Extract the [x, y] coordinate from the center of the cell holding the provided text.  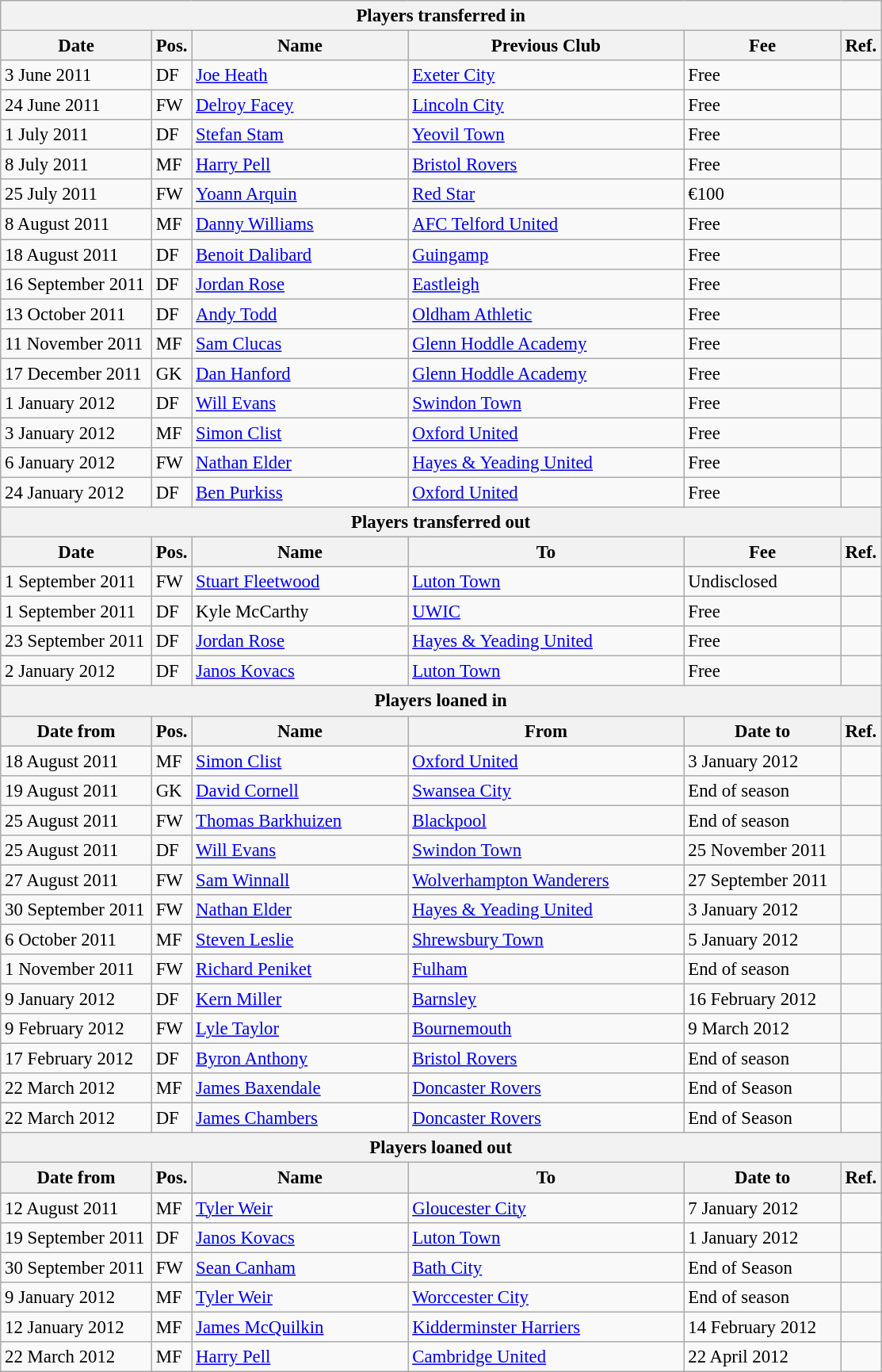
Kyle McCarthy [300, 612]
James Chambers [300, 1118]
Blackpool [546, 820]
13 October 2011 [76, 314]
8 July 2011 [76, 165]
17 December 2011 [76, 373]
2 January 2012 [76, 671]
Eastleigh [546, 284]
Gloucester City [546, 1208]
Lincoln City [546, 105]
Bournemouth [546, 1029]
Richard Peniket [300, 969]
8 August 2011 [76, 224]
UWIC [546, 612]
1 November 2011 [76, 969]
Thomas Barkhuizen [300, 820]
Kidderminster Harriers [546, 1327]
Lyle Taylor [300, 1029]
25 July 2011 [76, 194]
Danny Williams [300, 224]
6 January 2012 [76, 463]
1 July 2011 [76, 135]
James Baxendale [300, 1088]
€100 [762, 194]
Undisclosed [762, 582]
17 February 2012 [76, 1059]
AFC Telford United [546, 224]
Byron Anthony [300, 1059]
27 September 2011 [762, 880]
Swansea City [546, 790]
11 November 2011 [76, 343]
19 August 2011 [76, 790]
24 January 2012 [76, 492]
Cambridge United [546, 1357]
David Cornell [300, 790]
Stuart Fleetwood [300, 582]
16 September 2011 [76, 284]
Bath City [546, 1267]
14 February 2012 [762, 1327]
7 January 2012 [762, 1208]
Players transferred out [441, 522]
Oldham Athletic [546, 314]
27 August 2011 [76, 880]
Previous Club [546, 46]
9 February 2012 [76, 1029]
12 January 2012 [76, 1327]
Guingamp [546, 254]
Worccester City [546, 1297]
Sam Winnall [300, 880]
Delroy Facey [300, 105]
24 June 2011 [76, 105]
Barnsley [546, 999]
19 September 2011 [76, 1237]
9 March 2012 [762, 1029]
Ben Purkiss [300, 492]
6 October 2011 [76, 939]
From [546, 731]
Players loaned out [441, 1148]
Andy Todd [300, 314]
Steven Leslie [300, 939]
Yoann Arquin [300, 194]
23 September 2011 [76, 641]
Red Star [546, 194]
16 February 2012 [762, 999]
3 June 2011 [76, 75]
Players loaned in [441, 701]
Wolverhampton Wanderers [546, 880]
Shrewsbury Town [546, 939]
Sean Canham [300, 1267]
22 April 2012 [762, 1357]
Kern Miller [300, 999]
Yeovil Town [546, 135]
Benoit Dalibard [300, 254]
12 August 2011 [76, 1208]
Fulham [546, 969]
Sam Clucas [300, 343]
25 November 2011 [762, 850]
James McQuilkin [300, 1327]
Players transferred in [441, 16]
5 January 2012 [762, 939]
Stefan Stam [300, 135]
Dan Hanford [300, 373]
Exeter City [546, 75]
Joe Heath [300, 75]
